Search for the cell housing the specified text and yield its [x, y] center coordinate. 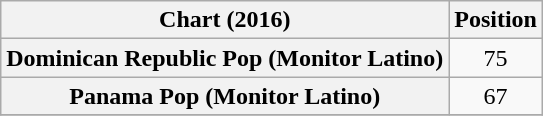
Position [496, 20]
67 [496, 96]
Chart (2016) [225, 20]
Panama Pop (Monitor Latino) [225, 96]
Dominican Republic Pop (Monitor Latino) [225, 58]
75 [496, 58]
